For the text-containing cell, return its midpoint in [X, Y] coordinate format. 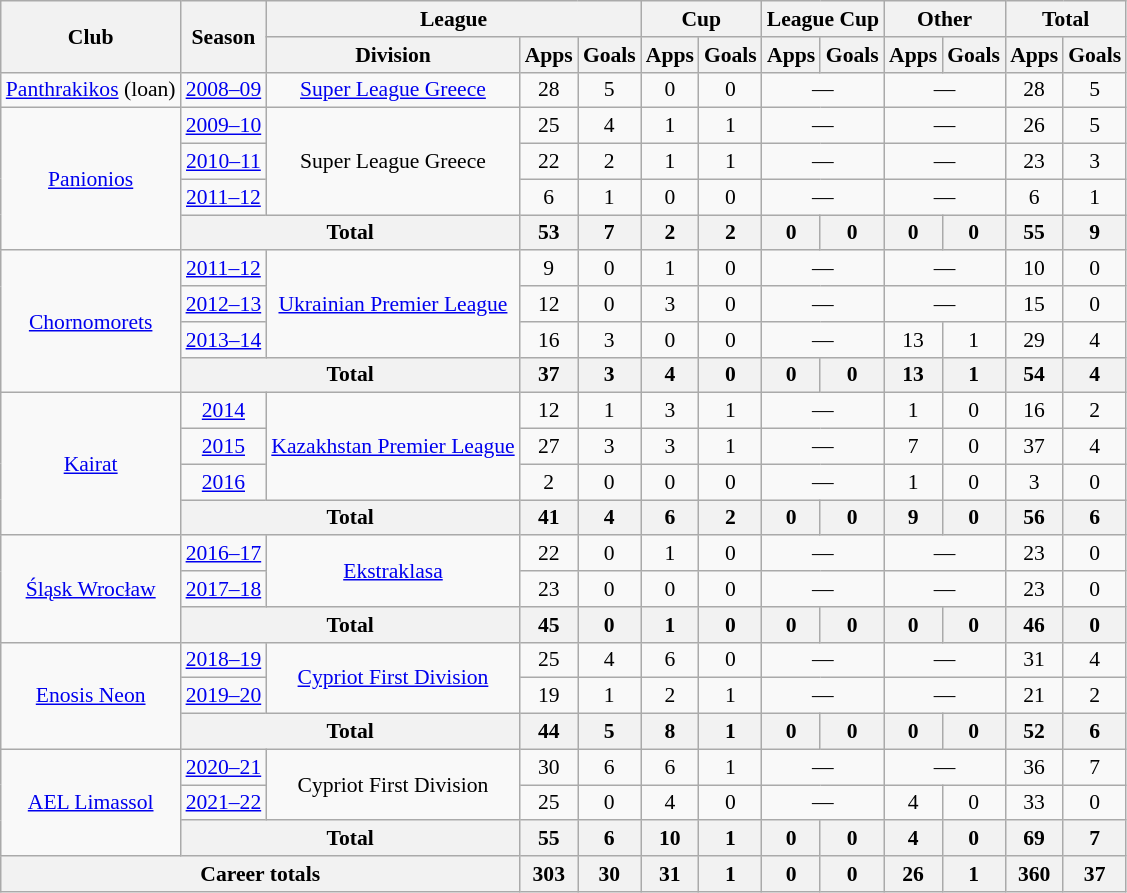
2014 [224, 411]
19 [549, 696]
2012–13 [224, 304]
52 [1034, 732]
29 [1034, 340]
54 [1034, 375]
Ukrainian Premier League [392, 304]
2013–14 [224, 340]
56 [1034, 518]
Śląsk Wrocław [91, 590]
53 [549, 233]
44 [549, 732]
46 [1034, 625]
21 [1034, 696]
15 [1034, 304]
2017–18 [224, 589]
2016–17 [224, 554]
2021–22 [224, 803]
League Cup [823, 19]
Kairat [91, 464]
69 [1034, 839]
AEL Limassol [91, 802]
Panthrakikos (loan) [91, 90]
2008–09 [224, 90]
45 [549, 625]
2010–11 [224, 162]
360 [1034, 874]
41 [549, 518]
2009–10 [224, 126]
27 [549, 447]
Ekstraklasa [392, 572]
Kazakhstan Premier League [392, 446]
Chornomorets [91, 322]
Other [944, 19]
33 [1034, 803]
League [453, 19]
2016 [224, 482]
36 [1034, 767]
2015 [224, 447]
303 [549, 874]
Division [392, 55]
Season [224, 36]
Club [91, 36]
2019–20 [224, 696]
2020–21 [224, 767]
Panionios [91, 179]
Cup [702, 19]
8 [670, 732]
2018–19 [224, 660]
Enosis Neon [91, 696]
Career totals [260, 874]
